Extract the [x, y] coordinate from the center of the cell holding the provided text.  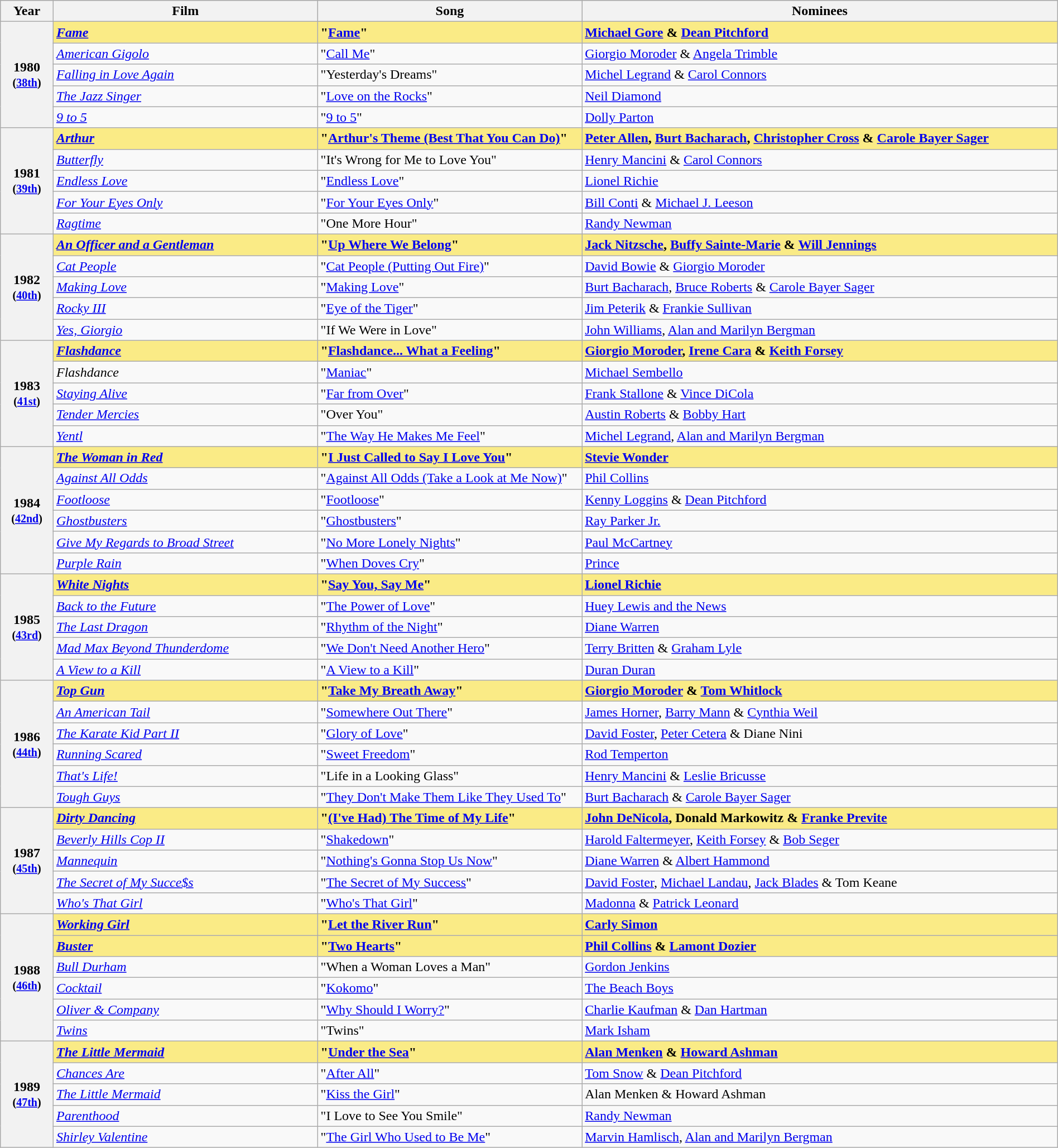
Michael Sembello [820, 372]
"Maniac" [450, 372]
Footloose [185, 499]
Tender Mercies [185, 415]
"Call Me" [450, 54]
John Williams, Alan and Marilyn Bergman [820, 330]
Gordon Jenkins [820, 967]
Mad Max Beyond Thunderdome [185, 649]
"Over You" [450, 415]
The Karate Kid Part II [185, 733]
Falling in Love Again [185, 75]
1982 (40th) [27, 287]
Giorgio Moroder, Irene Cara & Keith Forsey [820, 351]
Bill Conti & Michael J. Leeson [820, 202]
"No More Lonely Nights" [450, 542]
1980 (38th) [27, 75]
"Fame" [450, 32]
David Bowie & Giorgio Moroder [820, 266]
"9 to 5" [450, 117]
Phil Collins [820, 478]
Nominees [820, 11]
"I Just Called to Say I Love You" [450, 457]
"I Love to See You Smile" [450, 1116]
Ragtime [185, 223]
Staying Alive [185, 393]
Marvin Hamlisch, Alan and Marilyn Bergman [820, 1137]
Year [27, 11]
Buster [185, 946]
Tom Snow & Dean Pitchford [820, 1073]
Burt Bacharach, Bruce Roberts & Carole Bayer Sager [820, 287]
1984 (42nd) [27, 510]
White Nights [185, 584]
Twins [185, 1031]
Michel Legrand, Alan and Marilyn Bergman [820, 436]
Paul McCartney [820, 542]
"One More Hour" [450, 223]
"Say You, Say Me" [450, 584]
Oliver & Company [185, 1010]
"Endless Love" [450, 181]
"Against All Odds (Take a Look at Me Now)" [450, 478]
"Yesterday's Dreams" [450, 75]
Giorgio Moroder & Angela Trimble [820, 54]
Cocktail [185, 988]
"The Power of Love" [450, 606]
A View to a Kill [185, 670]
The Beach Boys [820, 988]
Austin Roberts & Bobby Hart [820, 415]
Carly Simon [820, 924]
Rod Temperton [820, 755]
"Kokomo" [450, 988]
"It's Wrong for Me to Love You" [450, 160]
Endless Love [185, 181]
"The Way He Makes Me Feel" [450, 436]
Purple Rain [185, 563]
Parenthood [185, 1116]
Henry Mancini & Carol Connors [820, 160]
"Far from Over" [450, 393]
Madonna & Patrick Leonard [820, 903]
Making Love [185, 287]
Phil Collins & Lamont Dozier [820, 946]
Top Gun [185, 691]
The Last Dragon [185, 627]
"When a Woman Loves a Man" [450, 967]
"Let the River Run" [450, 924]
Jim Peterik & Frankie Sullivan [820, 309]
Working Girl [185, 924]
"Arthur's Theme (Best That You Can Do)" [450, 138]
1983 (41st) [27, 393]
Prince [820, 563]
"Eye of the Tiger" [450, 309]
Film [185, 11]
Bull Durham [185, 967]
"Kiss the Girl" [450, 1094]
Back to the Future [185, 606]
"Two Hearts" [450, 946]
The Secret of My Succe$s [185, 882]
"Shakedown" [450, 839]
Terry Britten & Graham Lyle [820, 649]
"For Your Eyes Only" [450, 202]
"They Don't Make Them Like They Used To" [450, 797]
The Jazz Singer [185, 96]
Give My Regards to Broad Street [185, 542]
Frank Stallone & Vince DiCola [820, 393]
Neil Diamond [820, 96]
For Your Eyes Only [185, 202]
Burt Bacharach & Carole Bayer Sager [820, 797]
"Nothing's Gonna Stop Us Now" [450, 861]
1986 (44th) [27, 744]
Yentl [185, 436]
1988 (46th) [27, 977]
1989 (47th) [27, 1094]
Ray Parker Jr. [820, 521]
Huey Lewis and the News [820, 606]
1987 (45th) [27, 861]
"Cat People (Putting Out Fire)" [450, 266]
"If We Were in Love" [450, 330]
Arthur [185, 138]
Cat People [185, 266]
Shirley Valentine [185, 1137]
"Up Where We Belong" [450, 244]
Diane Warren & Albert Hammond [820, 861]
James Horner, Barry Mann & Cynthia Weil [820, 712]
David Foster, Peter Cetera & Diane Nini [820, 733]
"Take My Breath Away" [450, 691]
Kenny Loggins & Dean Pitchford [820, 499]
Running Scared [185, 755]
Charlie Kaufman & Dan Hartman [820, 1010]
Henry Mancini & Leslie Bricusse [820, 776]
An Officer and a Gentleman [185, 244]
Michael Gore & Dean Pitchford [820, 32]
"Flashdance... What a Feeling" [450, 351]
"Sweet Freedom" [450, 755]
"Why Should I Worry?" [450, 1010]
"Making Love" [450, 287]
That's Life! [185, 776]
American Gigolo [185, 54]
Mannequin [185, 861]
Song [450, 11]
"Love on the Rocks" [450, 96]
Duran Duran [820, 670]
9 to 5 [185, 117]
"Footloose" [450, 499]
Diane Warren [820, 627]
"When Doves Cry" [450, 563]
"(I've Had) The Time of My Life" [450, 818]
1985 (43rd) [27, 627]
"Somewhere Out There" [450, 712]
Ghostbusters [185, 521]
"Life in a Looking Glass" [450, 776]
David Foster, Michael Landau, Jack Blades & Tom Keane [820, 882]
"The Girl Who Used to Be Me" [450, 1137]
Who's That Girl [185, 903]
Mark Isham [820, 1031]
"Rhythm of the Night" [450, 627]
"Who's That Girl" [450, 903]
Fame [185, 32]
Harold Faltermeyer, Keith Forsey & Bob Seger [820, 839]
"Ghostbusters" [450, 521]
"After All" [450, 1073]
Jack Nitzsche, Buffy Sainte-Marie & Will Jennings [820, 244]
1981 (39th) [27, 181]
Stevie Wonder [820, 457]
"Under the Sea" [450, 1052]
"Glory of Love" [450, 733]
Peter Allen, Burt Bacharach, Christopher Cross & Carole Bayer Sager [820, 138]
Yes, Giorgio [185, 330]
"The Secret of My Success" [450, 882]
Butterfly [185, 160]
John DeNicola, Donald Markowitz & Franke Previte [820, 818]
Giorgio Moroder & Tom Whitlock [820, 691]
"Twins" [450, 1031]
An American Tail [185, 712]
Tough Guys [185, 797]
Rocky III [185, 309]
"A View to a Kill" [450, 670]
Chances Are [185, 1073]
"We Don't Need Another Hero" [450, 649]
Dolly Parton [820, 117]
Michel Legrand & Carol Connors [820, 75]
Dirty Dancing [185, 818]
The Woman in Red [185, 457]
Against All Odds [185, 478]
Beverly Hills Cop II [185, 839]
